Capture the cell that displays the provided text and extract its (x, y) central coordinate. 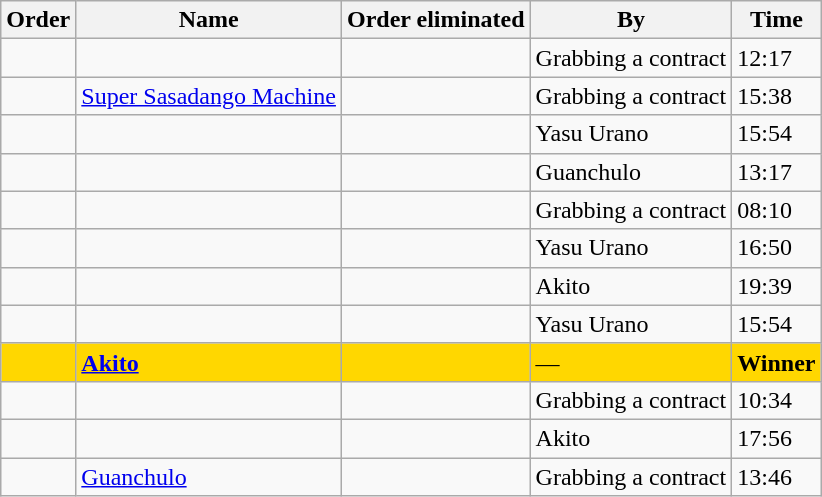
— (631, 362)
16:50 (776, 248)
13:17 (776, 172)
Order eliminated (436, 20)
Order (38, 20)
13:46 (776, 477)
10:34 (776, 400)
By (631, 20)
17:56 (776, 438)
Name (209, 20)
08:10 (776, 210)
Time (776, 20)
Winner (776, 362)
19:39 (776, 286)
15:38 (776, 96)
12:17 (776, 58)
Super Sasadango Machine (209, 96)
